Return [X, Y] of the center of cell containing provided text 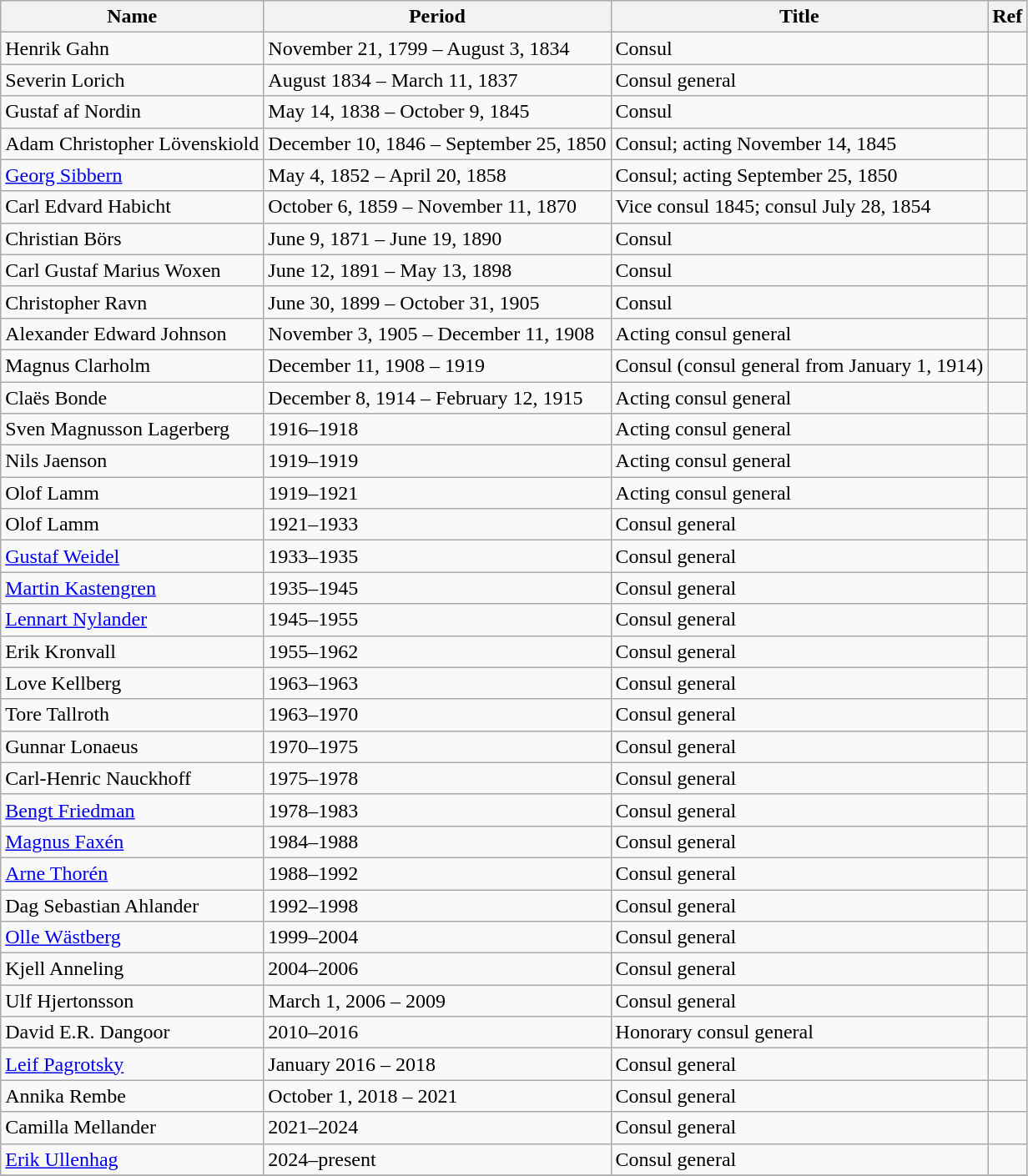
November 3, 1905 – December 11, 1908 [437, 334]
October 6, 1859 – November 11, 1870 [437, 207]
1963–1963 [437, 683]
Love Kellberg [132, 683]
March 1, 2006 – 2009 [437, 1001]
Consul; acting September 25, 1850 [799, 175]
Erik Ullenhag [132, 1159]
Title [799, 17]
Christian Börs [132, 239]
Ref [1008, 17]
Carl Edvard Habicht [132, 207]
Gustaf af Nordin [132, 112]
2021–2024 [437, 1128]
Christopher Ravn [132, 302]
January 2016 – 2018 [437, 1064]
1988–1992 [437, 873]
Carl-Henric Nauckhoff [132, 778]
Olle Wästberg [132, 937]
1970–1975 [437, 746]
Georg Sibbern [132, 175]
Gustaf Weidel [132, 556]
Vice consul 1845; consul July 28, 1854 [799, 207]
December 8, 1914 – February 12, 1915 [437, 398]
Gunnar Lonaeus [132, 746]
David E.R. Dangoor [132, 1033]
1935–1945 [437, 588]
2010–2016 [437, 1033]
Claës Bonde [132, 398]
Henrik Gahn [132, 48]
1933–1935 [437, 556]
Carl Gustaf Marius Woxen [132, 270]
Adam Christopher Lövenskiold [132, 143]
1999–2004 [437, 937]
Consul (consul general from January 1, 1914) [799, 365]
May 14, 1838 – October 9, 1845 [437, 112]
Kjell Anneling [132, 969]
Sven Magnusson Lagerberg [132, 430]
Camilla Mellander [132, 1128]
1921–1933 [437, 525]
August 1834 – March 11, 1837 [437, 80]
Magnus Clarholm [132, 365]
1975–1978 [437, 778]
Bengt Friedman [132, 810]
October 1, 2018 – 2021 [437, 1096]
1955–1962 [437, 651]
1919–1919 [437, 461]
Annika Rembe [132, 1096]
Magnus Faxén [132, 842]
2004–2006 [437, 969]
Name [132, 17]
June 30, 1899 – October 31, 1905 [437, 302]
December 10, 1846 – September 25, 1850 [437, 143]
Honorary consul general [799, 1033]
May 4, 1852 – April 20, 1858 [437, 175]
June 9, 1871 – June 19, 1890 [437, 239]
1978–1983 [437, 810]
November 21, 1799 – August 3, 1834 [437, 48]
Alexander Edward Johnson [132, 334]
Nils Jaenson [132, 461]
2024–present [437, 1159]
Ulf Hjertonsson [132, 1001]
Period [437, 17]
Leif Pagrotsky [132, 1064]
1984–1988 [437, 842]
June 12, 1891 – May 13, 1898 [437, 270]
1916–1918 [437, 430]
Dag Sebastian Ahlander [132, 905]
Martin Kastengren [132, 588]
1945–1955 [437, 620]
Lennart Nylander [132, 620]
Consul; acting November 14, 1845 [799, 143]
December 11, 1908 – 1919 [437, 365]
1919–1921 [437, 493]
1963–1970 [437, 715]
1992–1998 [437, 905]
Erik Kronvall [132, 651]
Severin Lorich [132, 80]
Tore Tallroth [132, 715]
Arne Thorén [132, 873]
